Output the [X, Y] coordinate of the center of the cell containing the given text.  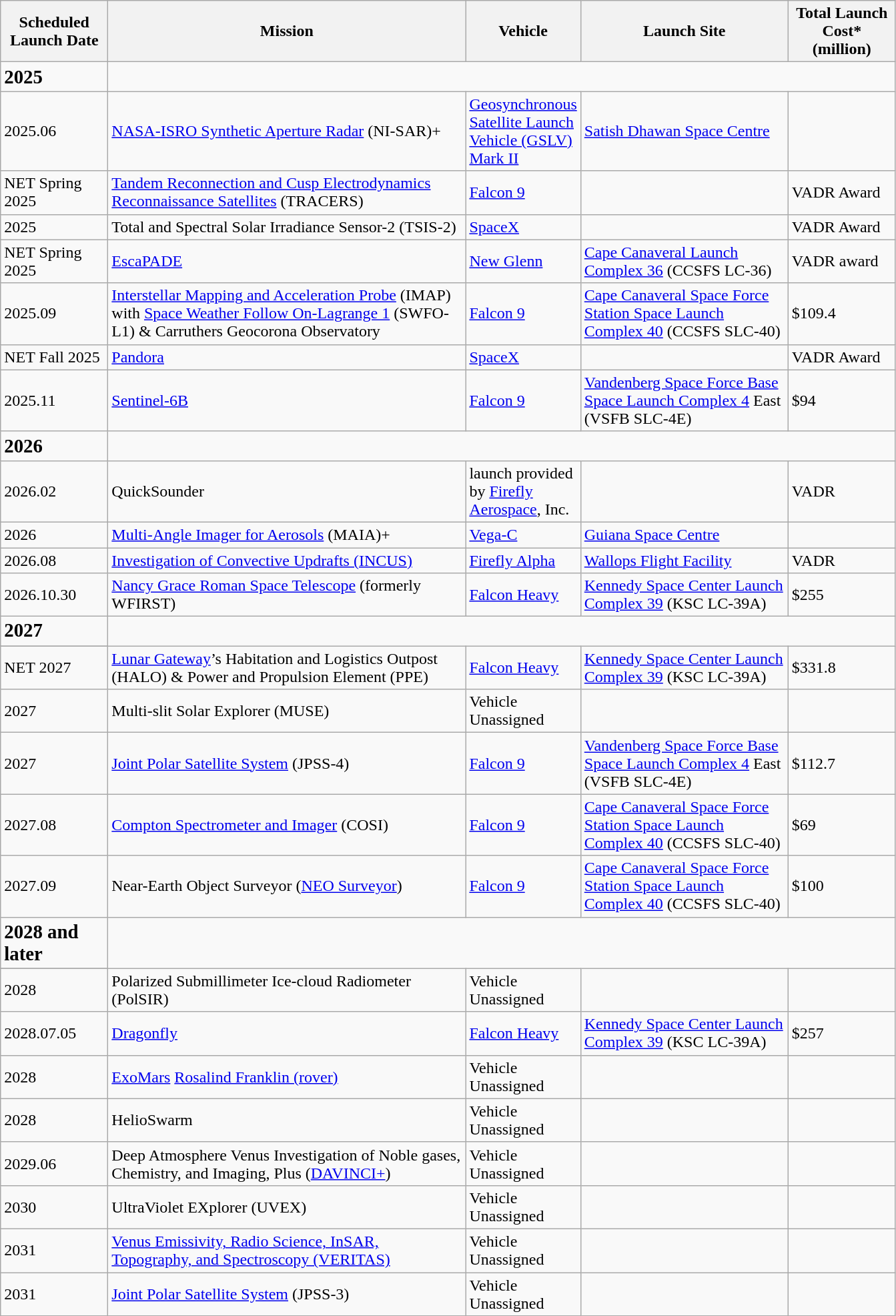
$257 [842, 1033]
$94 [842, 400]
2030 [55, 1207]
Guiana Space Centre [685, 535]
Tandem Reconnection and Cusp Electrodynamics Reconnaissance Satellites (TRACERS) [287, 192]
2027.08 [55, 825]
$331.8 [842, 667]
launch provided by Firefly Aerospace, Inc. [523, 491]
Joint Polar Satellite System (JPSS-4) [287, 763]
Pandora [287, 357]
2025.11 [55, 400]
HelioSwarm [287, 1120]
Nancy Grace Roman Space Telescope (formerly WFIRST) [287, 595]
Polarized Submillimeter Ice-cloud Radiometer (PolSIR) [287, 990]
2026.08 [55, 560]
Investigation of Convective Updrafts (INCUS) [287, 560]
Firefly Alpha [523, 560]
NET Fall 2025 [55, 357]
$109.4 [842, 314]
$100 [842, 886]
2026.10.30 [55, 595]
EscaPADE [287, 262]
2029.06 [55, 1164]
$69 [842, 825]
Interstellar Mapping and Acceleration Probe (IMAP) with Space Weather Follow On-Lagrange 1 (SWFO-L1) & Carruthers Geocorona Observatory [287, 314]
2025.06 [55, 131]
ExoMars Rosalind Franklin (rover) [287, 1077]
Sentinel-6B [287, 400]
Near-Earth Object Surveyor (NEO Surveyor) [287, 886]
Total and Spectral Solar Irradiance Sensor-2 (TSIS-2) [287, 227]
Cape Canaveral Launch Complex 36 (CCSFS LC-36) [685, 262]
Compton Spectrometer and Imager (COSI) [287, 825]
2028.07.05 [55, 1033]
Vehicle [523, 31]
Lunar Gateway’s Habitation and Logistics Outpost (HALO) & Power and Propulsion Element (PPE) [287, 667]
$112.7 [842, 763]
VADR award [842, 262]
Dragonfly [287, 1033]
Mission [287, 31]
Wallops Flight Facility [685, 560]
NET 2027 [55, 667]
QuickSounder [287, 491]
UltraViolet EXplorer (UVEX) [287, 1207]
Multi-slit Solar Explorer (MUSE) [287, 711]
2027.09 [55, 886]
Multi-Angle Imager for Aerosols (MAIA)+ [287, 535]
Vega-C [523, 535]
2028 and later [55, 942]
NASA-ISRO Synthetic Aperture Radar (NI-SAR)+ [287, 131]
Total Launch Cost* (million) [842, 31]
Geosynchronous Satellite Launch Vehicle (GSLV) Mark II [523, 131]
$255 [842, 595]
Launch Site [685, 31]
Deep Atmosphere Venus Investigation of Noble gases, Chemistry, and Imaging, Plus (DAVINCI+) [287, 1164]
Joint Polar Satellite System (JPSS-3) [287, 1293]
New Glenn [523, 262]
Satish Dhawan Space Centre [685, 131]
Scheduled Launch Date [55, 31]
Venus Emissivity, Radio Science, InSAR, Topography, and Spectroscopy (VERITAS) [287, 1251]
2025.09 [55, 314]
2026.02 [55, 491]
